Return the (x, y) coordinate for the center point of the cell that contains the specified text.  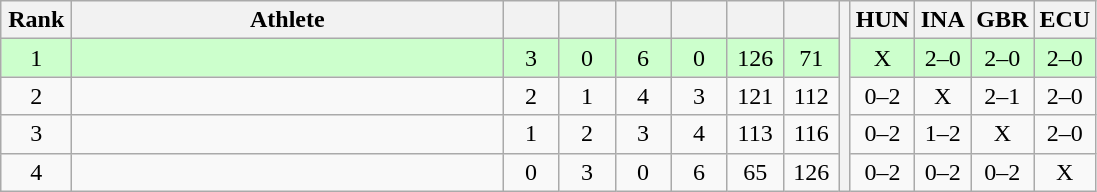
112 (811, 96)
INA (943, 20)
71 (811, 58)
GBR (1002, 20)
Athlete (288, 20)
1–2 (943, 134)
HUN (882, 20)
Rank (36, 20)
ECU (1065, 20)
2–1 (1002, 96)
65 (755, 172)
121 (755, 96)
113 (755, 134)
116 (811, 134)
